Find where the given text appears and provide that cell's center as (X, Y) coordinate. 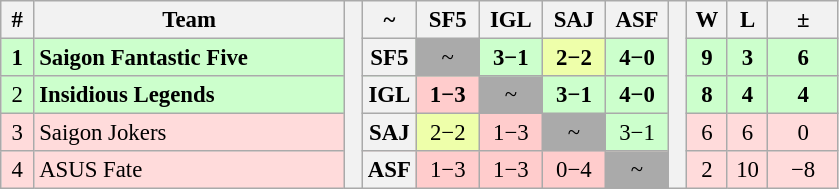
0 (804, 133)
−8 (804, 170)
# (18, 20)
8 (708, 95)
9 (708, 58)
Saigon Jokers (190, 133)
10 (748, 170)
Insidious Legends (190, 95)
0−4 (574, 170)
± (804, 20)
Team (190, 20)
ASUS Fate (190, 170)
Saigon Fantastic Five (190, 58)
1 (18, 58)
L (748, 20)
W (708, 20)
